Search for the cell housing the specified text and yield its (X, Y) center coordinate. 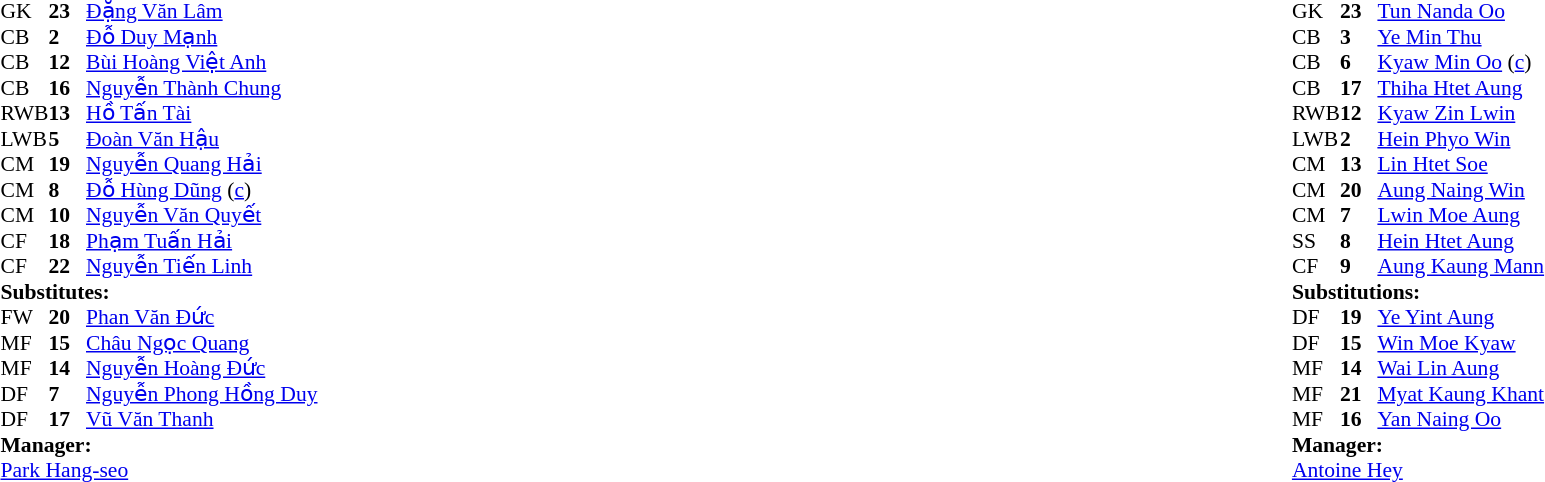
Nguyễn Phong Hồng Duy (202, 394)
Aung Kaung Mann (1460, 267)
Lin Htet Soe (1460, 165)
Đỗ Duy Mạnh (202, 37)
10 (67, 215)
Hồ Tấn Tài (202, 113)
FW (24, 317)
3 (1359, 37)
Nguyễn Quang Hải (202, 165)
Nguyễn Hoàng Đức (202, 369)
Hein Htet Aung (1460, 241)
SS (1316, 241)
Yan Naing Oo (1460, 419)
Myat Kaung Khant (1460, 394)
Hein Phyo Win (1460, 139)
6 (1359, 63)
Ye Min Thu (1460, 37)
Ye Yint Aung (1460, 317)
22 (67, 267)
Kyaw Zin Lwin (1460, 113)
Đỗ Hùng Dũng (c) (202, 190)
Substitutes: (158, 292)
Phan Văn Đức (202, 317)
Châu Ngọc Quang (202, 343)
Lwin Moe Aung (1460, 215)
Nguyễn Thành Chung (202, 88)
Nguyễn Văn Quyết (202, 215)
18 (67, 241)
Vũ Văn Thanh (202, 419)
Kyaw Min Oo (c) (1460, 63)
Đoàn Văn Hậu (202, 139)
5 (67, 139)
9 (1359, 267)
Substitutions: (1418, 292)
21 (1359, 394)
Bùi Hoàng Việt Anh (202, 63)
Phạm Tuấn Hải (202, 241)
Win Moe Kyaw (1460, 343)
Aung Naing Win (1460, 190)
Wai Lin Aung (1460, 369)
Nguyễn Tiến Linh (202, 267)
Thiha Htet Aung (1460, 88)
